Search for the cell housing the specified text and yield its (x, y) center coordinate. 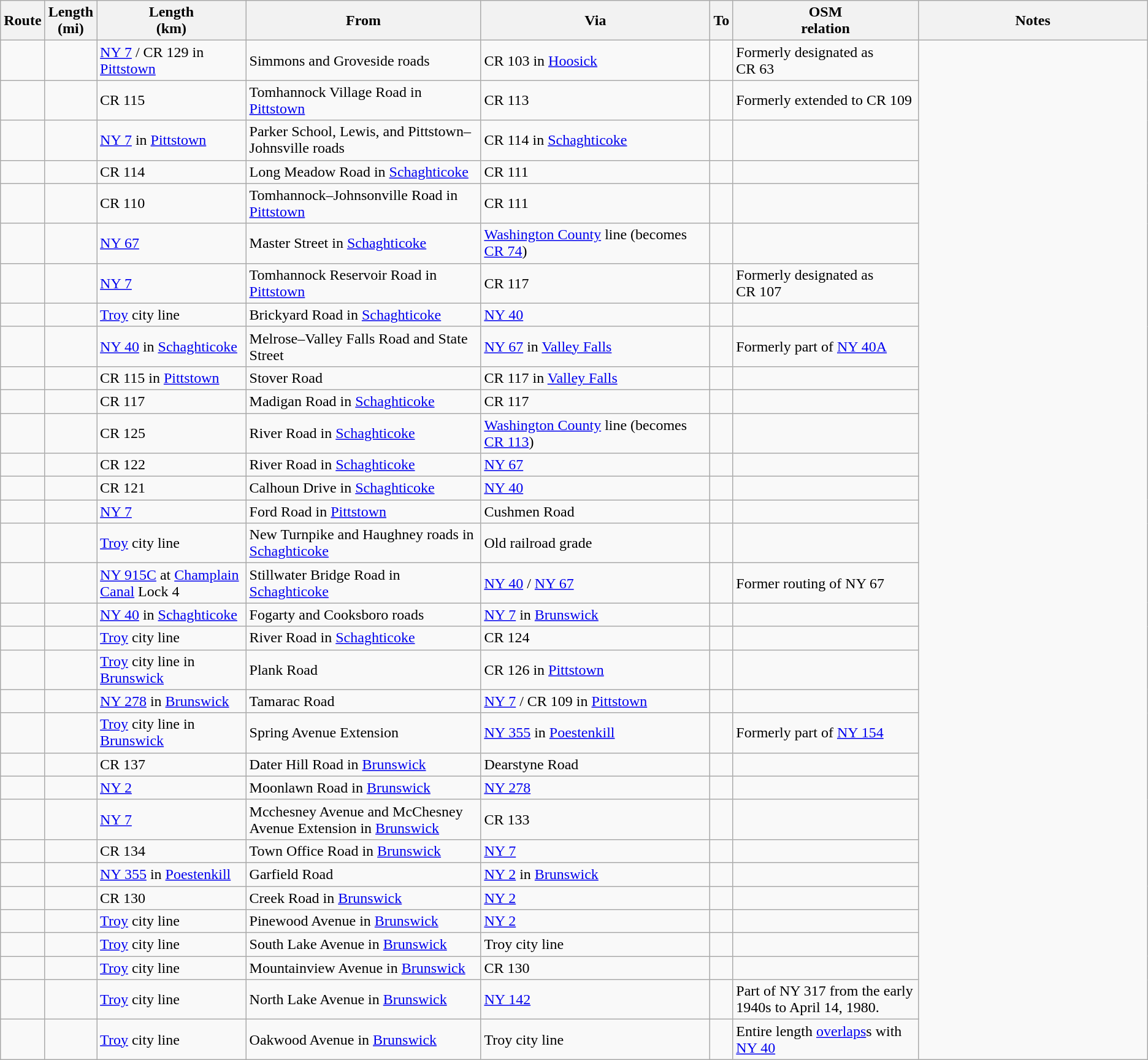
CR 125 (172, 433)
Route (23, 21)
NY 7 / CR 129 in Pittstown (172, 60)
NY 7 in Brunswick (595, 615)
CR 134 (172, 851)
NY 40 / NY 67 (595, 583)
Part of NY 317 from the early 1940s to April 14, 1980. (825, 1000)
From (363, 21)
CR 114 in Schaghticoke (595, 140)
Via (595, 21)
NY 915C at Champlain Canal Lock 4 (172, 583)
Town Office Road in Brunswick (363, 851)
CR 133 (595, 820)
New Turnpike and Haughney roads in Schaghticoke (363, 543)
OSMrelation (825, 21)
Dater Hill Road in Brunswick (363, 764)
Formerly part of NY 40A (825, 346)
North Lake Avenue in Brunswick (363, 1000)
CR 137 (172, 764)
CR 121 (172, 488)
CR 114 (172, 172)
CR 115 (172, 101)
Plank Road (363, 670)
Formerly designated as CR 63 (825, 60)
Creek Road in Brunswick (363, 897)
Tamarac Road (363, 701)
Fogarty and Cooksboro roads (363, 615)
Parker School, Lewis, and Pittstown–Johnsville roads (363, 140)
Calhoun Drive in Schaghticoke (363, 488)
Mountainview Avenue in Brunswick (363, 968)
Long Meadow Road in Schaghticoke (363, 172)
Garfield Road (363, 874)
Pinewood Avenue in Brunswick (363, 921)
CR 110 (172, 204)
Madigan Road in Schaghticoke (363, 401)
Cushmen Road (595, 512)
Master Street in Schaghticoke (363, 243)
CR 122 (172, 465)
Stillwater Bridge Road in Schaghticoke (363, 583)
Tomhannock Reservoir Road in Pittstown (363, 283)
Brickyard Road in Schaghticoke (363, 315)
Length(km) (172, 21)
Washington County line (becomes CR 113) (595, 433)
NY 278 in Brunswick (172, 701)
Simmons and Groveside roads (363, 60)
NY 67 in Valley Falls (595, 346)
Spring Avenue Extension (363, 732)
NY 7 / CR 109 in Pittstown (595, 701)
CR 103 in Hoosick (595, 60)
Tomhannock Village Road in Pittstown (363, 101)
Stover Road (363, 378)
Notes (1033, 21)
CR 124 (595, 638)
Dearstyne Road (595, 764)
NY 278 (595, 788)
Melrose–Valley Falls Road and State Street (363, 346)
South Lake Avenue in Brunswick (363, 945)
Former routing of NY 67 (825, 583)
Old railroad grade (595, 543)
Formerly extended to CR 109 (825, 101)
Length(mi) (71, 21)
NY 7 in Pittstown (172, 140)
Tomhannock–Johnsonville Road in Pittstown (363, 204)
Oakwood Avenue in Brunswick (363, 1039)
Mcchesney Avenue and McChesney Avenue Extension in Brunswick (363, 820)
CR 117 in Valley Falls (595, 378)
Formerly designated as CR 107 (825, 283)
To (721, 21)
NY 2 in Brunswick (595, 874)
CR 126 in Pittstown (595, 670)
Moonlawn Road in Brunswick (363, 788)
CR 115 in Pittstown (172, 378)
Ford Road in Pittstown (363, 512)
Washington County line (becomes CR 74) (595, 243)
Formerly part of NY 154 (825, 732)
CR 113 (595, 101)
NY 142 (595, 1000)
Entire length overlapss with NY 40 (825, 1039)
